For the text-containing cell, return its midpoint in [X, Y] coordinate format. 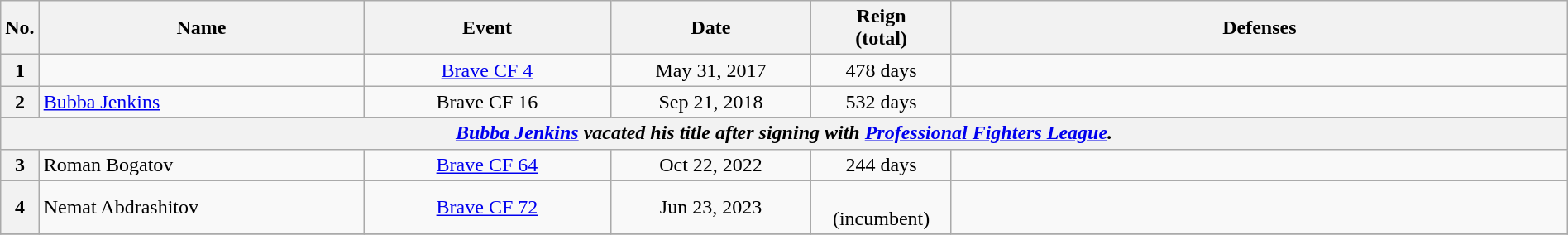
Sep 21, 2018 [711, 102]
May 31, 2017 [711, 70]
3 [20, 165]
532 days [882, 102]
4 [20, 207]
Oct 22, 2022 [711, 165]
Bubba Jenkins [202, 102]
2 [20, 102]
Event [488, 28]
Jun 23, 2023 [711, 207]
Roman Bogatov [202, 165]
No. [20, 28]
Bubba Jenkins vacated his title after signing with Professional Fighters League. [784, 133]
Date [711, 28]
Brave CF 72 [488, 207]
Reign(total) [882, 28]
Brave CF 64 [488, 165]
Name [202, 28]
478 days [882, 70]
Brave CF 4 [488, 70]
Nemat Abdrashitov [202, 207]
Brave CF 16 [488, 102]
Defenses [1259, 28]
1 [20, 70]
(incumbent) [882, 207]
244 days [882, 165]
